From the cell containing the given text, extract its center point as (X, Y) coordinate. 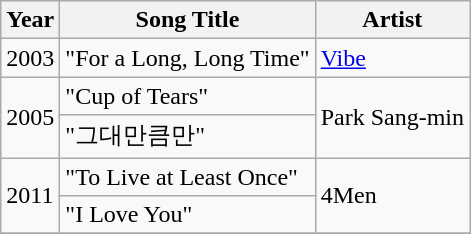
Year (30, 20)
Vibe (392, 58)
"I Love You" (188, 215)
"그대만큼만" (188, 136)
Song Title (188, 20)
Artist (392, 20)
"Cup of Tears" (188, 96)
2003 (30, 58)
"For a Long, Long Time" (188, 58)
Park Sang-min (392, 118)
4Men (392, 196)
"To Live at Least Once" (188, 177)
2005 (30, 118)
2011 (30, 196)
